Capture the cell that displays the provided text and extract its (X, Y) central coordinate. 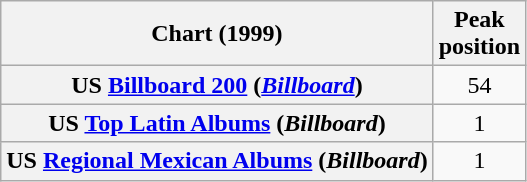
US Billboard 200 (Billboard) (217, 85)
Chart (1999) (217, 34)
US Regional Mexican Albums (Billboard) (217, 161)
US Top Latin Albums (Billboard) (217, 123)
54 (479, 85)
Peakposition (479, 34)
